Search for the cell housing the specified text and yield its (x, y) center coordinate. 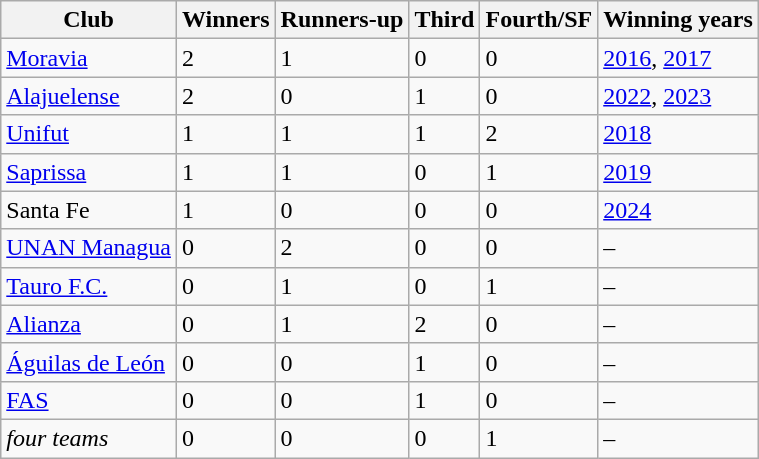
Saprissa (89, 172)
2022, 2023 (678, 96)
FAS (89, 400)
2016, 2017 (678, 58)
Santa Fe (89, 210)
Unifut (89, 134)
Fourth/SF (539, 20)
UNAN Managua (89, 248)
2019 (678, 172)
Alianza (89, 324)
Tauro F.C. (89, 286)
2018 (678, 134)
Runners-up (342, 20)
Third (444, 20)
four teams (89, 438)
Moravia (89, 58)
Águilas de León (89, 362)
Winning years (678, 20)
Alajuelense (89, 96)
2024 (678, 210)
Club (89, 20)
Winners (226, 20)
